Pinpoint the cell where the given text exists, returning its [X, Y] midpoint coordinate. 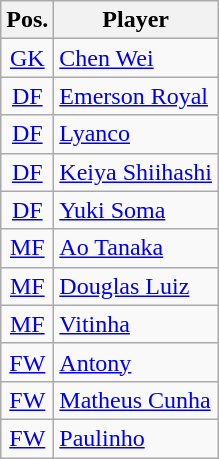
Matheus Cunha [136, 400]
Paulinho [136, 438]
Ao Tanaka [136, 248]
Pos. [28, 20]
Keiya Shiihashi [136, 172]
Vitinha [136, 324]
Lyanco [136, 134]
Chen Wei [136, 58]
Player [136, 20]
Antony [136, 362]
Emerson Royal [136, 96]
GK [28, 58]
Douglas Luiz [136, 286]
Yuki Soma [136, 210]
